Scan for the cell matching the given text and deliver its [x, y] coordinate at center. 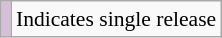
Indicates single release [116, 19]
